Scan for the cell matching the given text and deliver its (X, Y) coordinate at center. 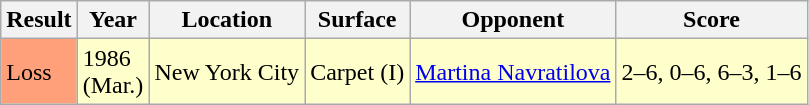
Opponent (513, 20)
1986 (Mar.) (113, 72)
Carpet (I) (358, 72)
Result (39, 20)
Surface (358, 20)
Year (113, 20)
Martina Navratilova (513, 72)
Location (227, 20)
2–6, 0–6, 6–3, 1–6 (712, 72)
Score (712, 20)
New York City (227, 72)
Loss (39, 72)
